Return [X, Y] of the center of cell containing provided text 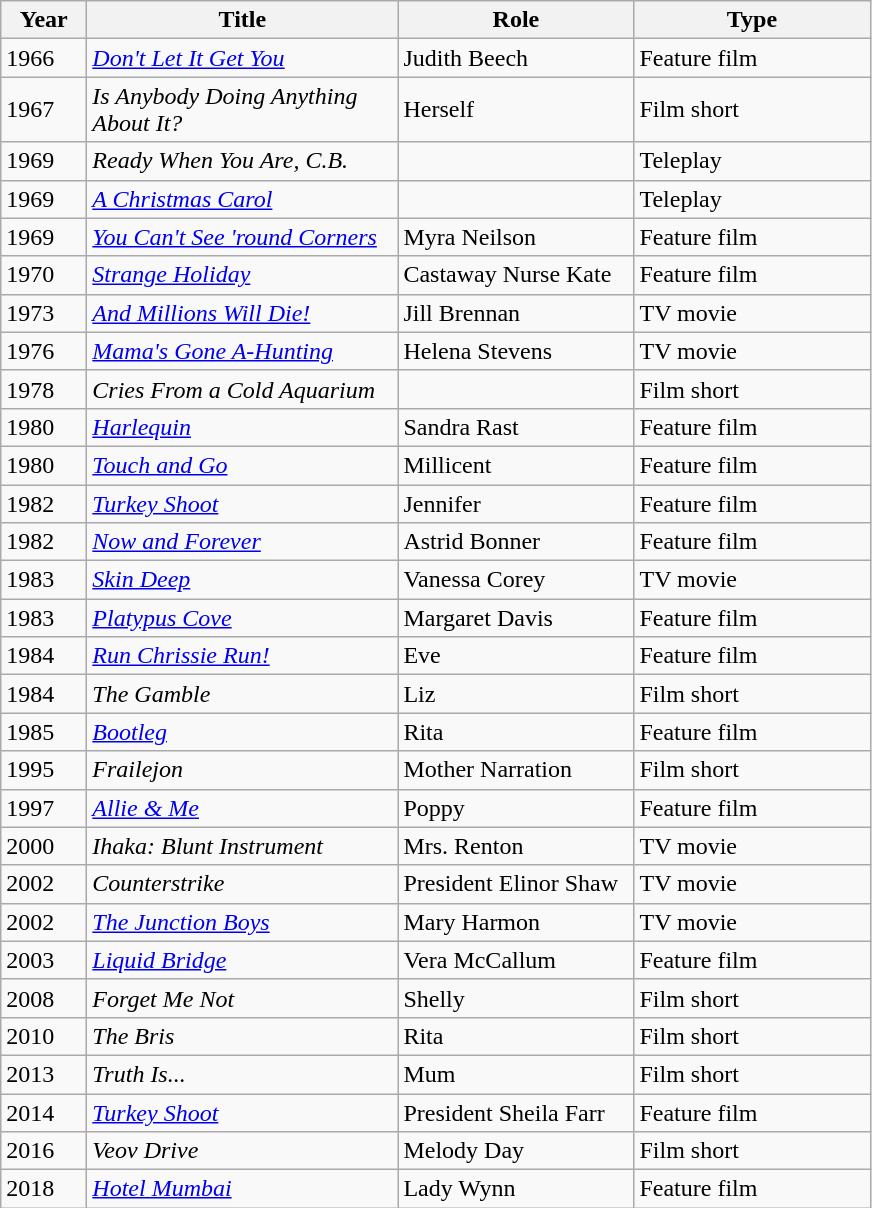
Mary Harmon [516, 922]
Herself [516, 110]
Mum [516, 1074]
Don't Let It Get You [242, 58]
And Millions Will Die! [242, 313]
Platypus Cove [242, 618]
2003 [44, 960]
Now and Forever [242, 542]
1985 [44, 732]
Mother Narration [516, 770]
2000 [44, 846]
1973 [44, 313]
2014 [44, 1113]
Hotel Mumbai [242, 1189]
Year [44, 20]
Role [516, 20]
1970 [44, 275]
You Can't See 'round Corners [242, 237]
Mrs. Renton [516, 846]
Judith Beech [516, 58]
2016 [44, 1151]
Run Chrissie Run! [242, 656]
Touch and Go [242, 465]
Counterstrike [242, 884]
Myra Neilson [516, 237]
2010 [44, 1036]
Cries From a Cold Aquarium [242, 389]
Veov Drive [242, 1151]
2008 [44, 998]
Type [752, 20]
Vera McCallum [516, 960]
Mama's Gone A-Hunting [242, 351]
The Bris [242, 1036]
Liz [516, 694]
President Elinor Shaw [516, 884]
Bootleg [242, 732]
1966 [44, 58]
Truth Is... [242, 1074]
Margaret Davis [516, 618]
1997 [44, 808]
Astrid Bonner [516, 542]
Helena Stevens [516, 351]
1976 [44, 351]
Frailejon [242, 770]
The Junction Boys [242, 922]
Shelly [516, 998]
Sandra Rast [516, 427]
Vanessa Corey [516, 580]
Castaway Nurse Kate [516, 275]
Forget Me Not [242, 998]
Lady Wynn [516, 1189]
Jennifer [516, 503]
Jill Brennan [516, 313]
1995 [44, 770]
Is Anybody Doing Anything About It? [242, 110]
Ihaka: Blunt Instrument [242, 846]
Millicent [516, 465]
Melody Day [516, 1151]
Title [242, 20]
1978 [44, 389]
Harlequin [242, 427]
Liquid Bridge [242, 960]
Skin Deep [242, 580]
Ready When You Are, C.B. [242, 161]
Poppy [516, 808]
2018 [44, 1189]
The Gamble [242, 694]
2013 [44, 1074]
President Sheila Farr [516, 1113]
1967 [44, 110]
Allie & Me [242, 808]
Eve [516, 656]
A Christmas Carol [242, 199]
Strange Holiday [242, 275]
